Search for the cell housing the specified text and yield its [X, Y] center coordinate. 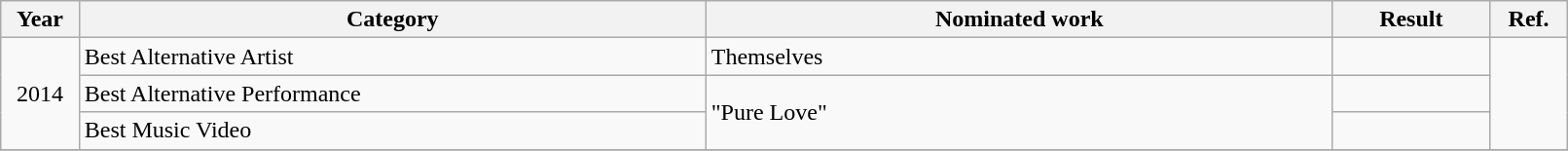
Result [1411, 19]
"Pure Love" [1019, 112]
Category [392, 19]
Best Music Video [392, 131]
Best Alternative Performance [392, 94]
Best Alternative Artist [392, 57]
Themselves [1019, 57]
2014 [40, 94]
Year [40, 19]
Nominated work [1019, 19]
Ref. [1528, 19]
